Provide the [X, Y] coordinate of the cell's center where the given text is located.  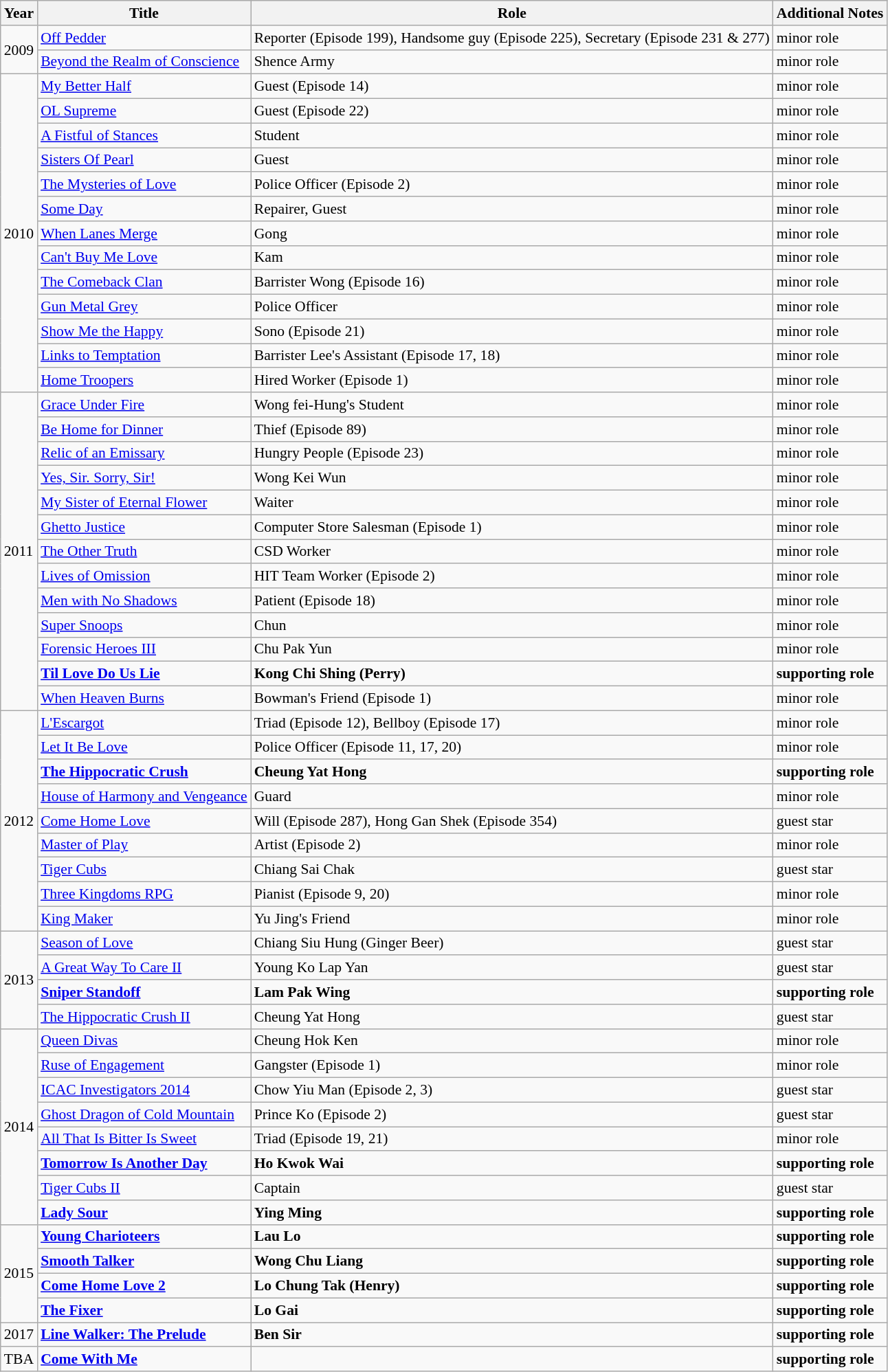
Lo Chung Tak (Henry) [512, 1286]
Tiger Cubs II [144, 1188]
Sono (Episode 21) [512, 331]
Lady Sour [144, 1213]
Guest [512, 160]
Wong Chu Liang [512, 1261]
OL Supreme [144, 111]
Student [512, 135]
Waiter [512, 503]
Smooth Talker [144, 1261]
2009 [19, 49]
Season of Love [144, 943]
Ho Kwok Wai [512, 1164]
TBA [19, 1360]
Ben Sir [512, 1335]
Lo Gai [512, 1310]
Pianist (Episode 9, 20) [512, 895]
Gong [512, 234]
Triad (Episode 19, 21) [512, 1139]
Come Home Love 2 [144, 1286]
Barrister Wong (Episode 16) [512, 282]
Guest (Episode 22) [512, 111]
Ghost Dragon of Cold Mountain [144, 1114]
Super Snoops [144, 625]
The Fixer [144, 1310]
Hungry People (Episode 23) [512, 453]
2015 [19, 1273]
Artist (Episode 2) [512, 845]
The Comeback Clan [144, 282]
Grace Under Fire [144, 405]
Three Kingdoms RPG [144, 895]
2014 [19, 1127]
Guest (Episode 14) [512, 87]
Patient (Episode 18) [512, 600]
Prince Ko (Episode 2) [512, 1114]
Show Me the Happy [144, 331]
Ghetto Justice [144, 527]
Role [512, 13]
Barrister Lee's Assistant (Episode 17, 18) [512, 356]
2017 [19, 1335]
The Hippocratic Crush II [144, 1017]
Lau Lo [512, 1237]
HIT Team Worker (Episode 2) [512, 576]
Gun Metal Grey [144, 307]
Yu Jing's Friend [512, 919]
Repairer, Guest [512, 209]
Chiang Sai Chak [512, 870]
Come With Me [144, 1360]
Line Walker: The Prelude [144, 1335]
2012 [19, 820]
Guard [512, 796]
Police Officer (Episode 11, 17, 20) [512, 747]
Wong Kei Wun [512, 478]
Additional Notes [830, 13]
Let It Be Love [144, 747]
L'Escargot [144, 723]
Come Home Love [144, 821]
Gangster (Episode 1) [512, 1066]
2013 [19, 980]
Chu Pak Yun [512, 649]
Thief (Episode 89) [512, 429]
2011 [19, 551]
Sniper Standoff [144, 992]
Chun [512, 625]
The Other Truth [144, 552]
Home Troopers [144, 381]
Ying Ming [512, 1213]
My Sister of Eternal Flower [144, 503]
Kam [512, 258]
Some Day [144, 209]
CSD Worker [512, 552]
Be Home for Dinner [144, 429]
The Mysteries of Love [144, 185]
Tiger Cubs [144, 870]
A Fistful of Stances [144, 135]
My Better Half [144, 87]
Ruse of Engagement [144, 1066]
Lam Pak Wing [512, 992]
Title [144, 13]
ICAC Investigators 2014 [144, 1090]
Master of Play [144, 845]
2010 [19, 234]
Queen Divas [144, 1041]
Will (Episode 287), Hong Gan Shek (Episode 354) [512, 821]
Yes, Sir. Sorry, Sir! [144, 478]
Chiang Siu Hung (Ginger Beer) [512, 943]
Lives of Omission [144, 576]
Reporter (Episode 199), Handsome guy (Episode 225), Secretary (Episode 231 & 277) [512, 38]
All That Is Bitter Is Sweet [144, 1139]
Links to Temptation [144, 356]
Wong fei-Hung's Student [512, 405]
King Maker [144, 919]
The Hippocratic Crush [144, 772]
Police Officer (Episode 2) [512, 185]
Bowman's Friend (Episode 1) [512, 699]
Tomorrow Is Another Day [144, 1164]
Shence Army [512, 62]
Young Charioteers [144, 1237]
Hired Worker (Episode 1) [512, 381]
Police Officer [512, 307]
Forensic Heroes III [144, 649]
Off Pedder [144, 38]
Men with No Shadows [144, 600]
Year [19, 13]
A Great Way To Care II [144, 968]
House of Harmony and Vengeance [144, 796]
Cheung Hok Ken [512, 1041]
Til Love Do Us Lie [144, 674]
Computer Store Salesman (Episode 1) [512, 527]
Can't Buy Me Love [144, 258]
When Lanes Merge [144, 234]
Beyond the Realm of Conscience [144, 62]
When Heaven Burns [144, 699]
Captain [512, 1188]
Kong Chi Shing (Perry) [512, 674]
Triad (Episode 12), Bellboy (Episode 17) [512, 723]
Sisters Of Pearl [144, 160]
Relic of an Emissary [144, 453]
Chow Yiu Man (Episode 2, 3) [512, 1090]
Young Ko Lap Yan [512, 968]
